Find where the given text appears and provide that cell's center as [X, Y] coordinate. 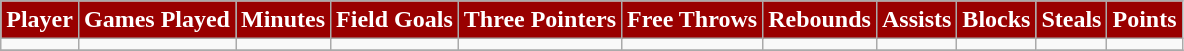
Player [40, 20]
Free Throws [692, 20]
Field Goals [395, 20]
Points [1144, 20]
Games Played [156, 20]
Minutes [284, 20]
Three Pointers [540, 20]
Assists [916, 20]
Blocks [996, 20]
Rebounds [820, 20]
Steals [1072, 20]
